Identify which cell holds the provided text, then report its (X, Y) central coordinate. 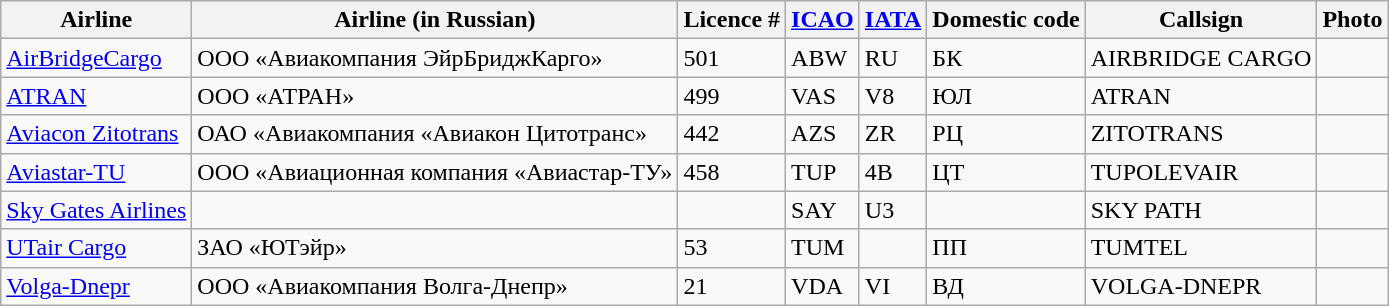
ЮЛ (1006, 96)
Aviacon Zitotrans (96, 134)
Airline (96, 20)
ЦТ (1006, 172)
ООО «АТРАН» (435, 96)
AirBridgeCargo (96, 58)
4B (893, 172)
Licence # (732, 20)
VDA (823, 286)
Volga-Dnepr (96, 286)
U3 (893, 210)
VI (893, 286)
442 (732, 134)
Photo (1352, 20)
Sky Gates Airlines (96, 210)
ООО «Авиакомпания ЭйрБриджКарго» (435, 58)
499 (732, 96)
ЗАО «ЮТэйр» (435, 248)
TUMTEL (1201, 248)
Callsign (1201, 20)
ООО «Авиакомпания Волга-Днепр» (435, 286)
V8 (893, 96)
Airline (in Russian) (435, 20)
ZR (893, 134)
TUM (823, 248)
Domestic code (1006, 20)
ABW (823, 58)
TUPOLEVAIR (1201, 172)
БК (1006, 58)
AIRBRIDGE CARGO (1201, 58)
TUP (823, 172)
VAS (823, 96)
21 (732, 286)
ООО «Авиационная компания «Авиастар-ТУ» (435, 172)
UTair Cargo (96, 248)
ZITOTRANS (1201, 134)
SKY PATH (1201, 210)
Aviastar-TU (96, 172)
458 (732, 172)
ПП (1006, 248)
RU (893, 58)
SAY (823, 210)
ВД (1006, 286)
РЦ (1006, 134)
501 (732, 58)
53 (732, 248)
ICAO (823, 20)
ОАО «Авиакомпания «Авиакон Цитотранс» (435, 134)
VOLGA-DNEPR (1201, 286)
IATA (893, 20)
AZS (823, 134)
